Search for the cell housing the specified text and yield its [x, y] center coordinate. 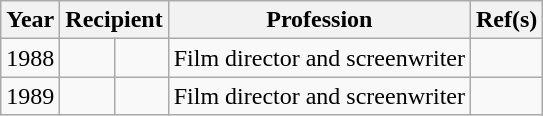
1988 [30, 58]
Year [30, 20]
1989 [30, 96]
Profession [319, 20]
Ref(s) [506, 20]
Recipient [114, 20]
